Capture the cell that displays the provided text and extract its [X, Y] central coordinate. 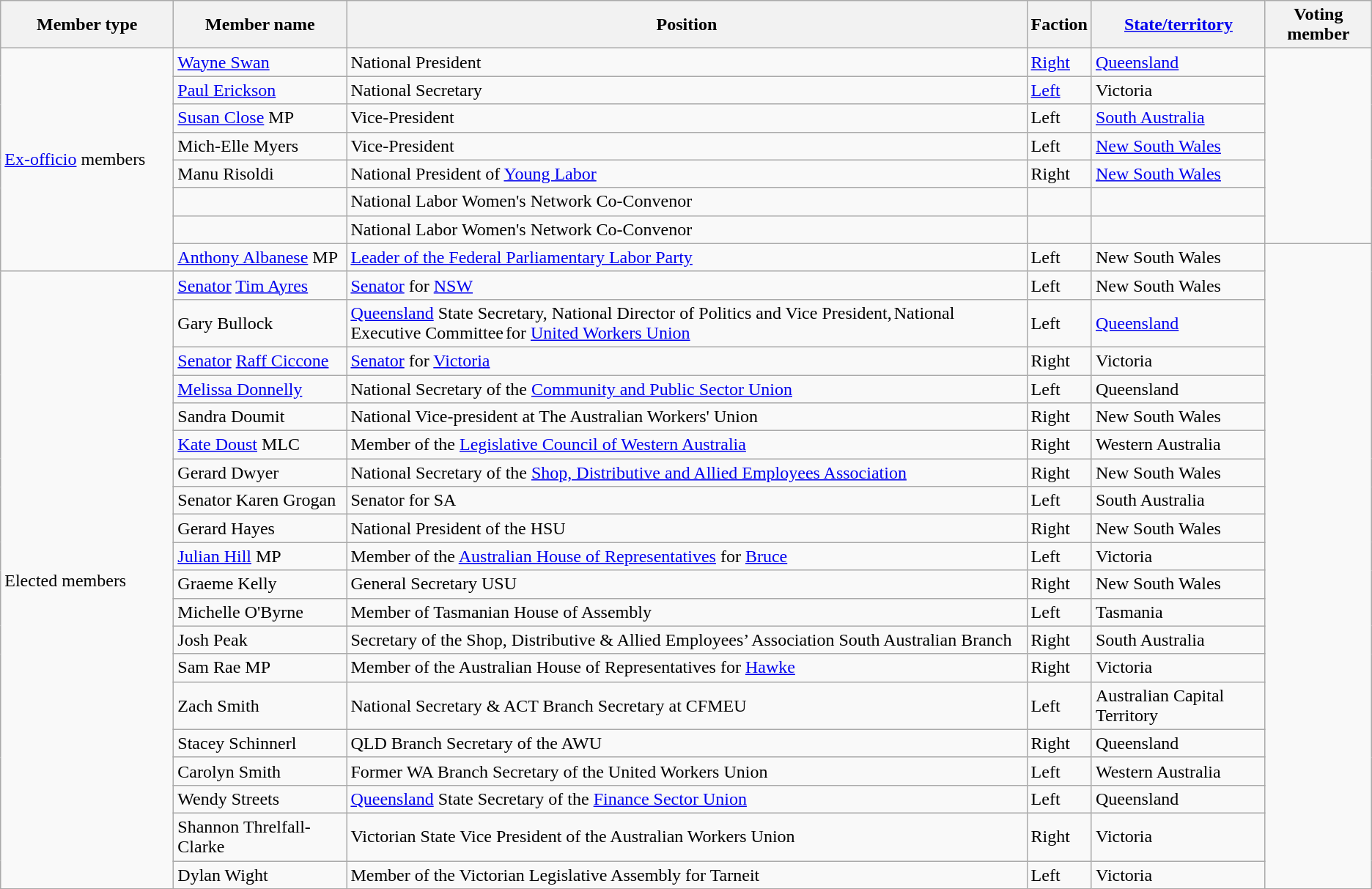
Victorian State Vice President of the Australian Workers Union [687, 837]
Carolyn Smith [260, 771]
Mich-Elle Myers [260, 146]
Manu Risoldi [260, 174]
Kate Doust MLC [260, 445]
Senator for NSW [687, 285]
Member of the Australian House of Representatives for Hawke [687, 668]
Faction [1059, 25]
Gary Bullock [260, 322]
Member of the Legislative Council of Western Australia [687, 445]
Tasmania [1179, 612]
Paul Erickson [260, 90]
Michelle O'Byrne [260, 612]
Susan Close MP [260, 118]
Secretary of the Shop, Distributive & Allied Employees’ Association South Australian Branch [687, 640]
General Secretary USU [687, 584]
Zach Smith [260, 705]
National President of the HSU [687, 528]
Senator for SA [687, 501]
Position [687, 25]
National Vice-president at The Australian Workers' Union [687, 417]
Senator Tim Ayres [260, 285]
Josh Peak [260, 640]
State/territory [1179, 25]
Elected members [87, 580]
National President [687, 62]
Senator Karen Grogan [260, 501]
Senator Raff Ciccone [260, 361]
Melissa Donnelly [260, 389]
Member of the Australian House of Representatives for Bruce [687, 556]
Gerard Hayes [260, 528]
National Secretary of the Community and Public Sector Union [687, 389]
QLD Branch Secretary of the AWU [687, 743]
Queensland State Secretary, National Director of Politics and Vice President, National Executive Committee for United Workers Union [687, 322]
Queensland State Secretary of the Finance Sector Union [687, 799]
Julian Hill MP [260, 556]
Wayne Swan [260, 62]
National Secretary & ACT Branch Secretary at CFMEU [687, 705]
Sandra Doumit [260, 417]
Australian Capital Territory [1179, 705]
Shannon Threlfall-Clarke [260, 837]
Gerard Dwyer [260, 473]
Member of the Victorian Legislative Assembly for Tarneit [687, 874]
Sam Rae MP [260, 668]
Dylan Wight [260, 874]
National Secretary of the Shop, Distributive and Allied Employees Association [687, 473]
Wendy Streets [260, 799]
Voting member [1318, 25]
National Secretary [687, 90]
Member name [260, 25]
Ex-officio members [87, 160]
National President of Young Labor [687, 174]
Former WA Branch Secretary of the United Workers Union [687, 771]
Member type [87, 25]
Anthony Albanese MP [260, 257]
Stacey Schinnerl [260, 743]
Graeme Kelly [260, 584]
Senator for Victoria [687, 361]
Leader of the Federal Parliamentary Labor Party [687, 257]
Member of Tasmanian House of Assembly [687, 612]
